Output the (X, Y) coordinate of the center of the cell containing the given text.  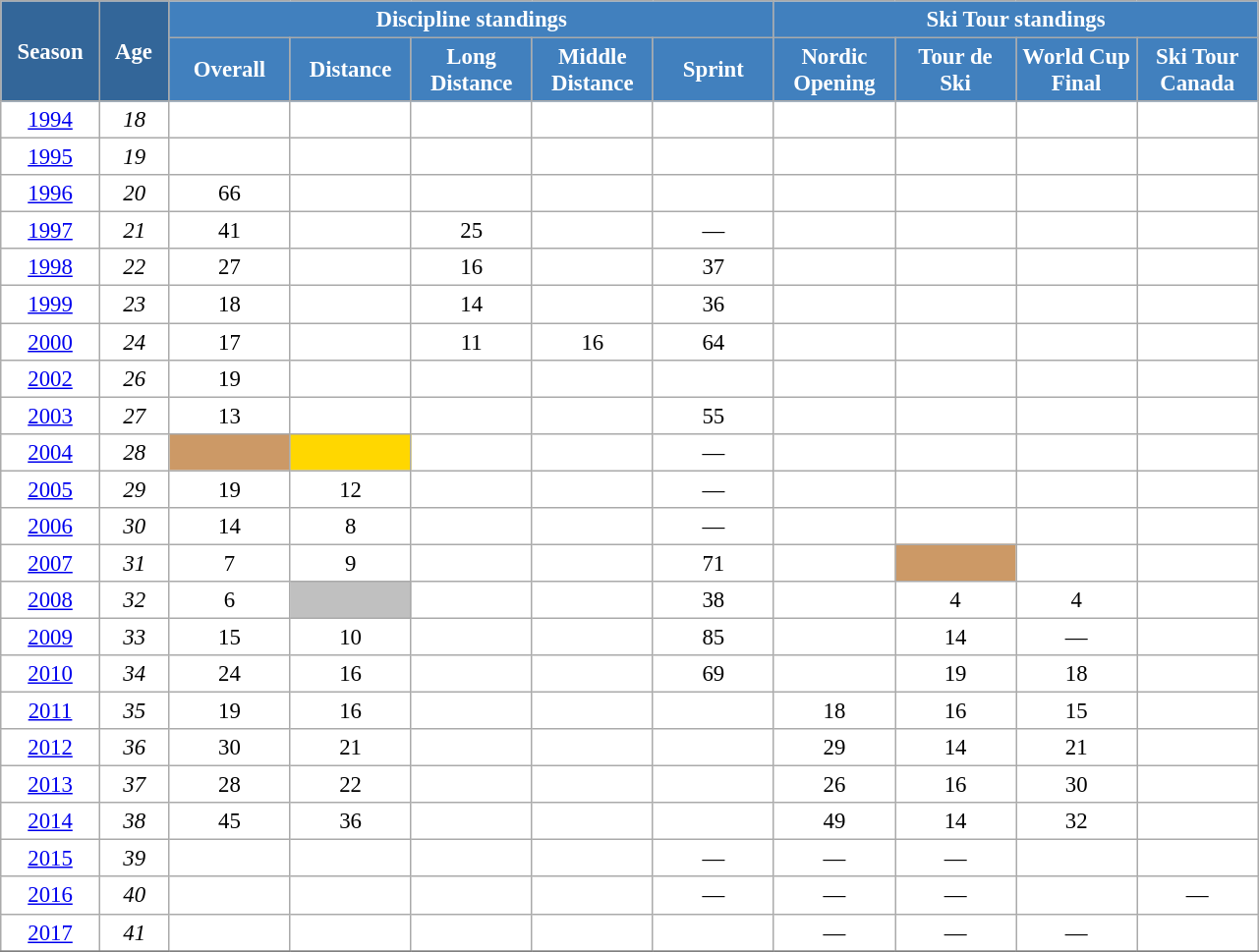
1994 (51, 120)
1999 (51, 305)
2009 (51, 637)
7 (230, 563)
55 (714, 416)
2013 (51, 785)
33 (134, 637)
25 (472, 231)
9 (350, 563)
35 (134, 711)
2011 (51, 711)
2015 (51, 859)
2000 (51, 342)
Age (134, 51)
Tour deSki (955, 71)
8 (350, 527)
Ski Tour standings (1015, 20)
2004 (51, 452)
2016 (51, 896)
Long Distance (472, 71)
31 (134, 563)
2006 (51, 527)
34 (134, 674)
12 (350, 489)
64 (714, 342)
66 (230, 194)
Distance (350, 71)
2008 (51, 600)
40 (134, 896)
Ski TourCanada (1197, 71)
NordicOpening (833, 71)
1995 (51, 157)
1998 (51, 268)
10 (350, 637)
85 (714, 637)
1997 (51, 231)
2014 (51, 821)
17 (230, 342)
2017 (51, 932)
13 (230, 416)
71 (714, 563)
6 (230, 600)
2010 (51, 674)
2007 (51, 563)
Discipline standings (472, 20)
2005 (51, 489)
45 (230, 821)
49 (833, 821)
Overall (230, 71)
2003 (51, 416)
39 (134, 859)
11 (472, 342)
1996 (51, 194)
Sprint (714, 71)
2002 (51, 378)
World CupFinal (1077, 71)
23 (134, 305)
Season (51, 51)
20 (134, 194)
Middle Distance (592, 71)
2012 (51, 748)
69 (714, 674)
